Return (x, y) of the center of cell containing provided text 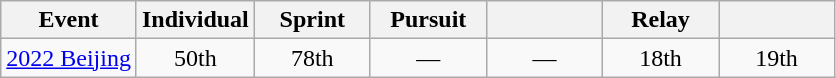
Event (69, 20)
2022 Beijing (69, 58)
Individual (195, 20)
19th (777, 58)
78th (312, 58)
50th (195, 58)
Sprint (312, 20)
Pursuit (428, 20)
18th (660, 58)
Relay (660, 20)
